Scan for the cell matching the given text and deliver its [X, Y] coordinate at center. 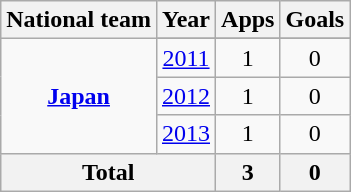
Goals [315, 20]
National team [79, 20]
Japan [79, 96]
Year [186, 20]
2013 [186, 134]
Apps [248, 20]
2012 [186, 96]
3 [248, 172]
2011 [186, 58]
Total [108, 172]
